Search for the cell housing the specified text and yield its (X, Y) center coordinate. 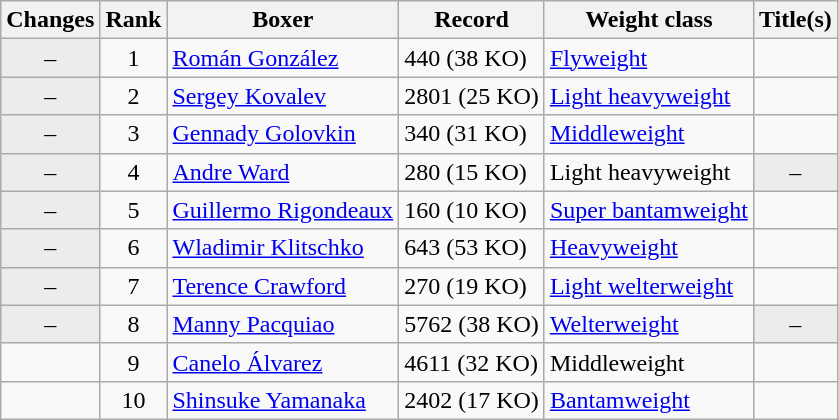
Light welterweight (648, 286)
Bantamweight (648, 400)
10 (134, 400)
4 (134, 172)
Wladimir Klitschko (283, 248)
4611 (32 KO) (472, 362)
Shinsuke Yamanaka (283, 400)
160 (10 KO) (472, 210)
Boxer (283, 20)
Super bantamweight (648, 210)
Changes (50, 20)
Weight class (648, 20)
2801 (25 KO) (472, 96)
2 (134, 96)
Manny Pacquiao (283, 324)
Sergey Kovalev (283, 96)
Terence Crawford (283, 286)
Canelo Álvarez (283, 362)
2402 (17 KO) (472, 400)
5762 (38 KO) (472, 324)
8 (134, 324)
Flyweight (648, 58)
Title(s) (795, 20)
3 (134, 134)
6 (134, 248)
5 (134, 210)
Guillermo Rigondeaux (283, 210)
9 (134, 362)
Román González (283, 58)
643 (53 KO) (472, 248)
Record (472, 20)
280 (15 KO) (472, 172)
Rank (134, 20)
Gennady Golovkin (283, 134)
Andre Ward (283, 172)
340 (31 KO) (472, 134)
Heavyweight (648, 248)
7 (134, 286)
1 (134, 58)
Welterweight (648, 324)
270 (19 KO) (472, 286)
440 (38 KO) (472, 58)
